Pinpoint the cell where the given text exists, returning its [x, y] midpoint coordinate. 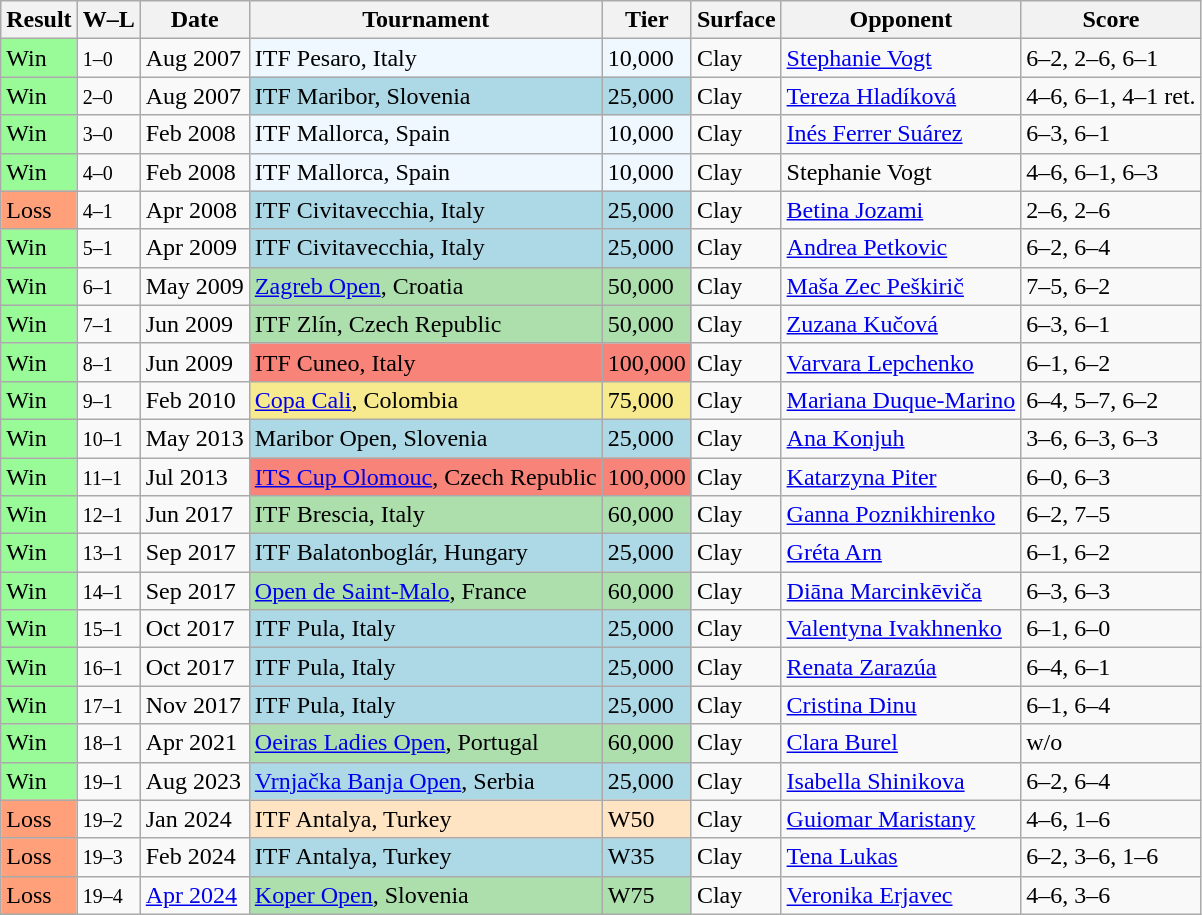
Jul 2013 [194, 477]
6–1, 6–4 [1111, 705]
6–2, 3–6, 1–6 [1111, 857]
16–1 [108, 667]
12–1 [108, 515]
Vrnjačka Banja Open, Serbia [426, 781]
1–0 [108, 58]
Inés Ferrer Suárez [901, 134]
ITF Balatonboglár, Hungary [426, 553]
Result [39, 20]
Jun 2017 [194, 515]
4–6, 6–1, 6–3 [1111, 172]
May 2013 [194, 438]
ITF Pesaro, Italy [426, 58]
13–1 [108, 553]
3–6, 6–3, 6–3 [1111, 438]
Zuzana Kučová [901, 324]
ITF Brescia, Italy [426, 515]
Mariana Duque-Marino [901, 400]
Apr 2024 [194, 895]
7–1 [108, 324]
Cristina Dinu [901, 705]
Oeiras Ladies Open, Portugal [426, 743]
Diāna Marcinkēviča [901, 591]
15–1 [108, 629]
4–1 [108, 210]
Tier [646, 20]
10–1 [108, 438]
Apr 2009 [194, 248]
W–L [108, 20]
ITF Zlín, Czech Republic [426, 324]
W50 [646, 819]
Nov 2017 [194, 705]
8–1 [108, 362]
17–1 [108, 705]
ITF Maribor, Slovenia [426, 96]
Aug 2023 [194, 781]
Andrea Petkovic [901, 248]
6–2, 7–5 [1111, 515]
6–2, 2–6, 6–1 [1111, 58]
Open de Saint-Malo, France [426, 591]
Koper Open, Slovenia [426, 895]
Feb 2024 [194, 857]
Jan 2024 [194, 819]
9–1 [108, 400]
Zagreb Open, Croatia [426, 286]
2–6, 2–6 [1111, 210]
14–1 [108, 591]
Ana Konjuh [901, 438]
Katarzyna Piter [901, 477]
Renata Zarazúa [901, 667]
w/o [1111, 743]
6–1, 6–0 [1111, 629]
19–1 [108, 781]
Varvara Lepchenko [901, 362]
19–4 [108, 895]
Maša Zec Peškirič [901, 286]
2–0 [108, 96]
3–0 [108, 134]
Ganna Poznikhirenko [901, 515]
7–5, 6–2 [1111, 286]
18–1 [108, 743]
6–1 [108, 286]
Maribor Open, Slovenia [426, 438]
Apr 2008 [194, 210]
Clara Burel [901, 743]
75,000 [646, 400]
ITS Cup Olomouc, Czech Republic [426, 477]
Feb 2010 [194, 400]
6–3, 6–3 [1111, 591]
Copa Cali, Colombia [426, 400]
Tournament [426, 20]
Opponent [901, 20]
Guiomar Maristany [901, 819]
19–2 [108, 819]
19–3 [108, 857]
Tena Lukas [901, 857]
ITF Cuneo, Italy [426, 362]
4–6, 1–6 [1111, 819]
4–6, 6–1, 4–1 ret. [1111, 96]
Tereza Hladíková [901, 96]
Betina Jozami [901, 210]
Valentyna Ivakhnenko [901, 629]
W75 [646, 895]
Surface [736, 20]
Isabella Shinikova [901, 781]
4–6, 3–6 [1111, 895]
5–1 [108, 248]
6–0, 6–3 [1111, 477]
Gréta Arn [901, 553]
Veronika Erjavec [901, 895]
11–1 [108, 477]
4–0 [108, 172]
Score [1111, 20]
May 2009 [194, 286]
Date [194, 20]
Apr 2021 [194, 743]
6–4, 5–7, 6–2 [1111, 400]
W35 [646, 857]
6–4, 6–1 [1111, 667]
